From the cell containing the given text, extract its center point as (x, y) coordinate. 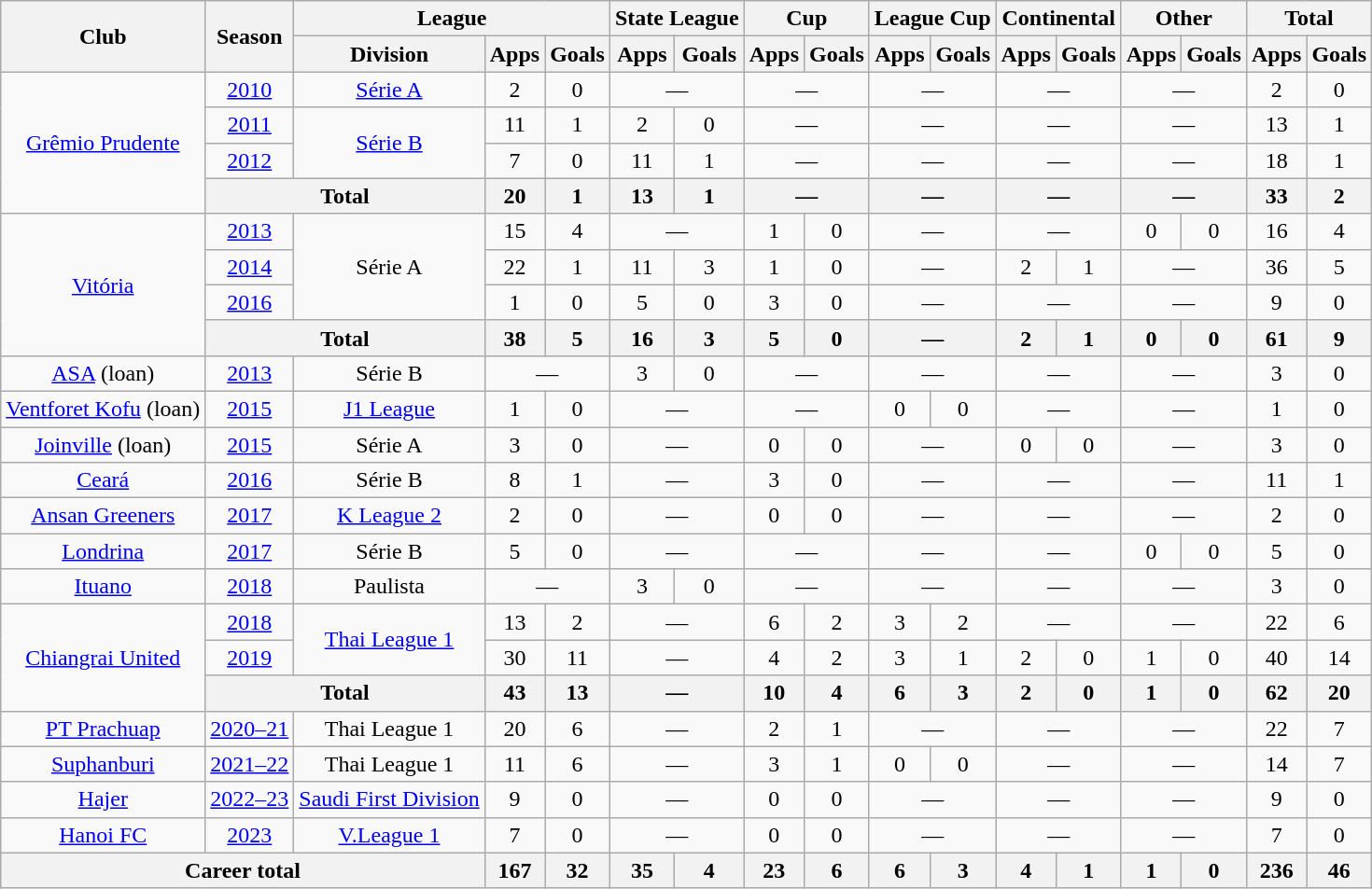
36 (1276, 267)
V.League 1 (389, 835)
2021–22 (250, 764)
30 (514, 658)
43 (514, 693)
2014 (250, 267)
23 (774, 870)
Ituano (103, 587)
K League 2 (389, 516)
46 (1339, 870)
Londrina (103, 551)
2012 (250, 160)
2023 (250, 835)
Grêmio Prudente (103, 143)
2022–23 (250, 799)
15 (514, 231)
Hanoi FC (103, 835)
Ceará (103, 480)
Joinville (loan) (103, 445)
Career total (243, 870)
State League (677, 19)
40 (1276, 658)
Chiangrai United (103, 658)
ASA (loan) (103, 373)
61 (1276, 338)
32 (578, 870)
Ansan Greeners (103, 516)
Club (103, 36)
Ventforet Kofu (loan) (103, 409)
8 (514, 480)
Other (1183, 19)
236 (1276, 870)
35 (642, 870)
38 (514, 338)
Hajer (103, 799)
2019 (250, 658)
2011 (250, 125)
2010 (250, 90)
Suphanburi (103, 764)
League Cup (932, 19)
10 (774, 693)
33 (1276, 196)
Saudi First Division (389, 799)
167 (514, 870)
Division (389, 54)
PT Prachuap (103, 729)
18 (1276, 160)
Cup (806, 19)
2020–21 (250, 729)
J1 League (389, 409)
Continental (1058, 19)
Season (250, 36)
Vitória (103, 285)
Paulista (389, 587)
League (452, 19)
62 (1276, 693)
